Scan for the cell matching the given text and deliver its [x, y] coordinate at center. 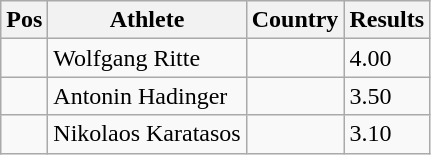
4.00 [387, 58]
3.10 [387, 134]
Wolfgang Ritte [147, 58]
Nikolaos Karatasos [147, 134]
Results [387, 20]
3.50 [387, 96]
Antonin Hadinger [147, 96]
Athlete [147, 20]
Pos [24, 20]
Country [295, 20]
